From the cell containing the given text, extract its center point as (x, y) coordinate. 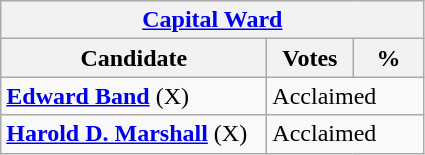
Edward Band (X) (134, 96)
Harold D. Marshall (X) (134, 134)
Capital Ward (212, 20)
Votes (310, 58)
% (388, 58)
Candidate (134, 58)
